For the text-containing cell, return its midpoint in [x, y] coordinate format. 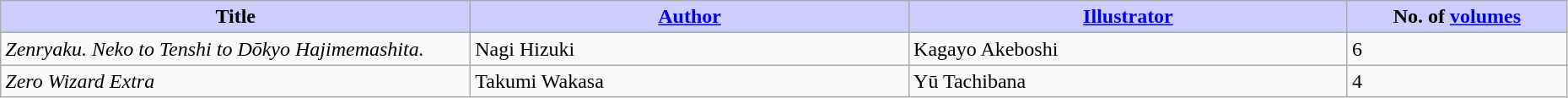
Takumi Wakasa [690, 81]
4 [1457, 81]
Title [236, 17]
Author [690, 17]
Kagayo Akeboshi [1129, 49]
6 [1457, 49]
Zenryaku. Neko to Tenshi to Dōkyo Hajimemashita. [236, 49]
Zero Wizard Extra [236, 81]
Illustrator [1129, 17]
Nagi Hizuki [690, 49]
Yū Tachibana [1129, 81]
No. of volumes [1457, 17]
